Identify which cell holds the provided text, then report its [x, y] central coordinate. 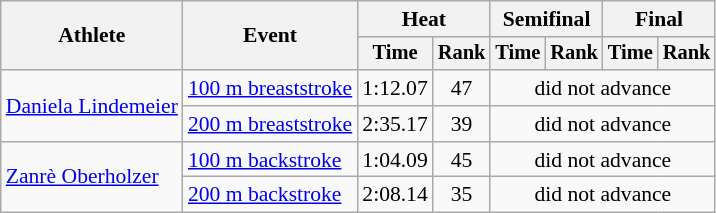
2:08.14 [394, 195]
200 m backstroke [270, 195]
35 [462, 195]
45 [462, 160]
47 [462, 88]
39 [462, 124]
Daniela Lindemeier [92, 106]
200 m breaststroke [270, 124]
Heat [424, 19]
2:35.17 [394, 124]
Athlete [92, 36]
Event [270, 36]
1:04.09 [394, 160]
1:12.07 [394, 88]
Semifinal [546, 19]
100 m backstroke [270, 160]
100 m breaststroke [270, 88]
Zanrè Oberholzer [92, 178]
Final [659, 19]
